Search for the cell housing the specified text and yield its [X, Y] center coordinate. 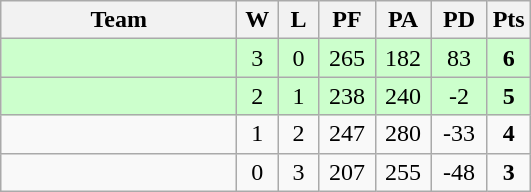
207 [347, 172]
6 [508, 58]
PD [459, 20]
182 [403, 58]
-33 [459, 134]
280 [403, 134]
PA [403, 20]
W [258, 20]
5 [508, 96]
-48 [459, 172]
265 [347, 58]
-2 [459, 96]
Pts [508, 20]
PF [347, 20]
238 [347, 96]
247 [347, 134]
83 [459, 58]
240 [403, 96]
255 [403, 172]
Team [119, 20]
4 [508, 134]
L [298, 20]
